Find where the given text appears and provide that cell's center as [X, Y] coordinate. 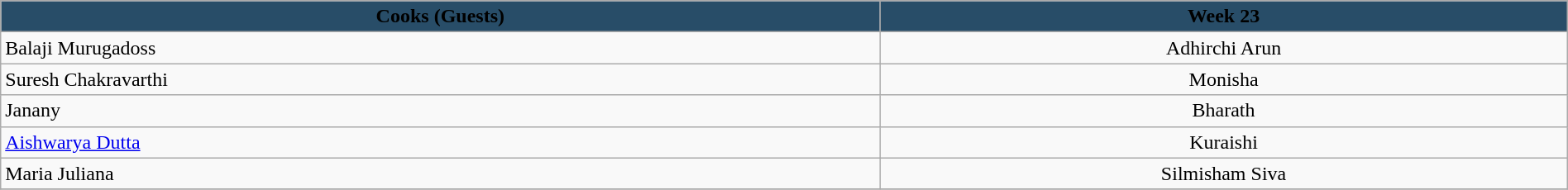
Cooks (Guests) [440, 17]
Kuraishi [1224, 142]
Aishwarya Dutta [440, 142]
Bharath [1224, 111]
Monisha [1224, 79]
Maria Juliana [440, 173]
Janany [440, 111]
Balaji Murugadoss [440, 48]
Adhirchi Arun [1224, 48]
Suresh Chakravarthi [440, 79]
Week 23 [1224, 17]
Silmisham Siva [1224, 173]
